Scan for the cell matching the given text and deliver its (X, Y) coordinate at center. 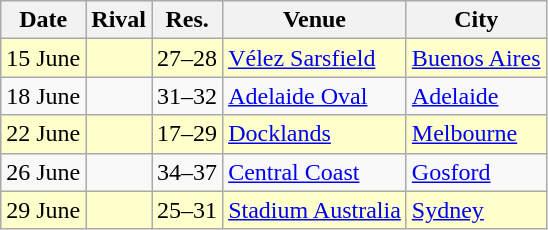
31–32 (188, 96)
15 June (44, 58)
Adelaide Oval (315, 96)
26 June (44, 172)
22 June (44, 134)
Date (44, 20)
Res. (188, 20)
Adelaide (476, 96)
Venue (315, 20)
Melbourne (476, 134)
Vélez Sarsfield (315, 58)
Buenos Aires (476, 58)
Sydney (476, 210)
29 June (44, 210)
Gosford (476, 172)
Central Coast (315, 172)
27–28 (188, 58)
17–29 (188, 134)
25–31 (188, 210)
Stadium Australia (315, 210)
34–37 (188, 172)
Rival (119, 20)
Docklands (315, 134)
City (476, 20)
18 June (44, 96)
